Pinpoint the cell where the given text exists, returning its (X, Y) midpoint coordinate. 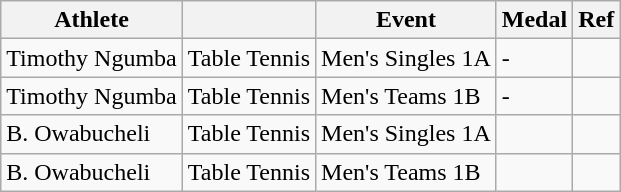
Event (406, 20)
Ref (596, 20)
Athlete (92, 20)
Medal (534, 20)
